Detect which cell encompasses the target text, then output its (x, y) center coordinate. 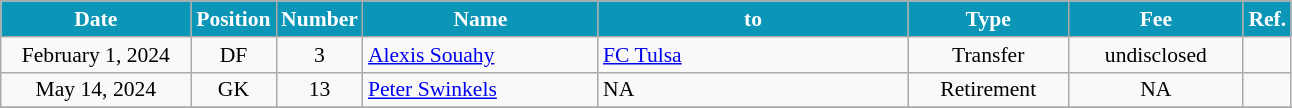
February 1, 2024 (96, 55)
to (753, 19)
GK (234, 90)
Ref. (1267, 19)
Fee (1156, 19)
DF (234, 55)
Transfer (988, 55)
Peter Swinkels (480, 90)
undisclosed (1156, 55)
FC Tulsa (753, 55)
Alexis Souahy (480, 55)
Name (480, 19)
Number (320, 19)
May 14, 2024 (96, 90)
Date (96, 19)
Type (988, 19)
3 (320, 55)
Position (234, 19)
Retirement (988, 90)
13 (320, 90)
